Find where the given text appears and provide that cell's center as [X, Y] coordinate. 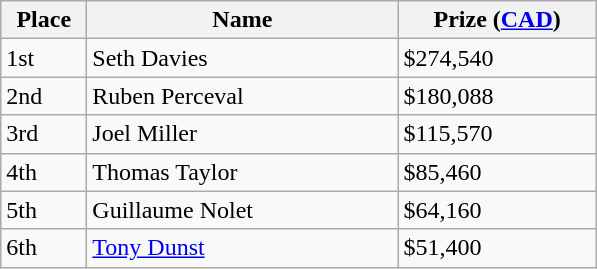
2nd [44, 96]
5th [44, 210]
$64,160 [498, 210]
Guillaume Nolet [242, 210]
4th [44, 172]
Thomas Taylor [242, 172]
1st [44, 58]
Name [242, 20]
$180,088 [498, 96]
Joel Miller [242, 134]
Prize (CAD) [498, 20]
3rd [44, 134]
$85,460 [498, 172]
Place [44, 20]
$51,400 [498, 248]
$274,540 [498, 58]
$115,570 [498, 134]
Tony Dunst [242, 248]
Ruben Perceval [242, 96]
Seth Davies [242, 58]
6th [44, 248]
